Determine the (X, Y) coordinate at the center of the cell enclosing the given text.  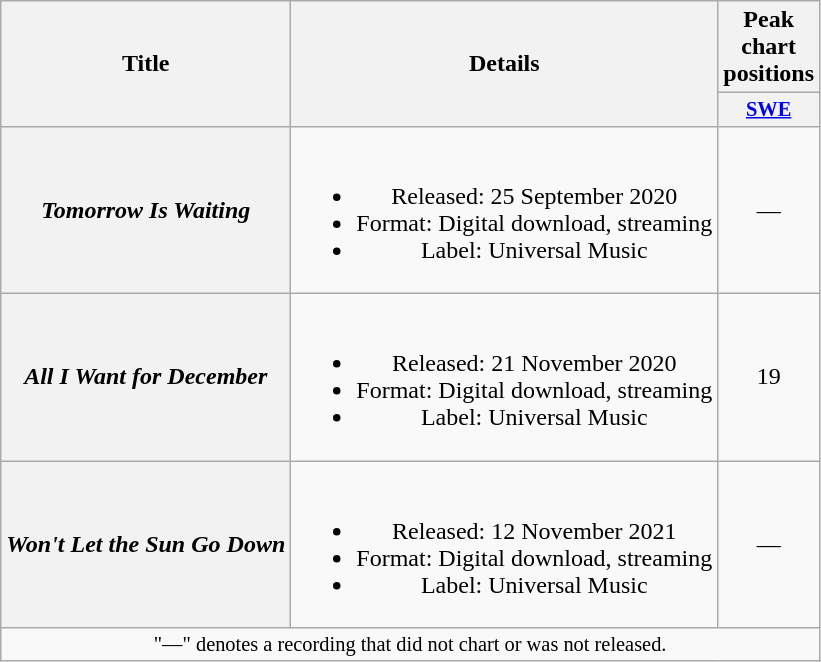
Released: 12 November 2021Format: Digital download, streamingLabel: Universal Music (504, 544)
"—" denotes a recording that did not chart or was not released. (410, 645)
Tomorrow Is Waiting (146, 210)
Won't Let the Sun Go Down (146, 544)
Released: 21 November 2020Format: Digital download, streamingLabel: Universal Music (504, 378)
Peak chart positions (769, 47)
Title (146, 64)
Released: 25 September 2020Format: Digital download, streamingLabel: Universal Music (504, 210)
Details (504, 64)
SWE (769, 110)
All I Want for December (146, 378)
19 (769, 378)
